Return the [X, Y] coordinate for the center point of the cell that contains the specified text.  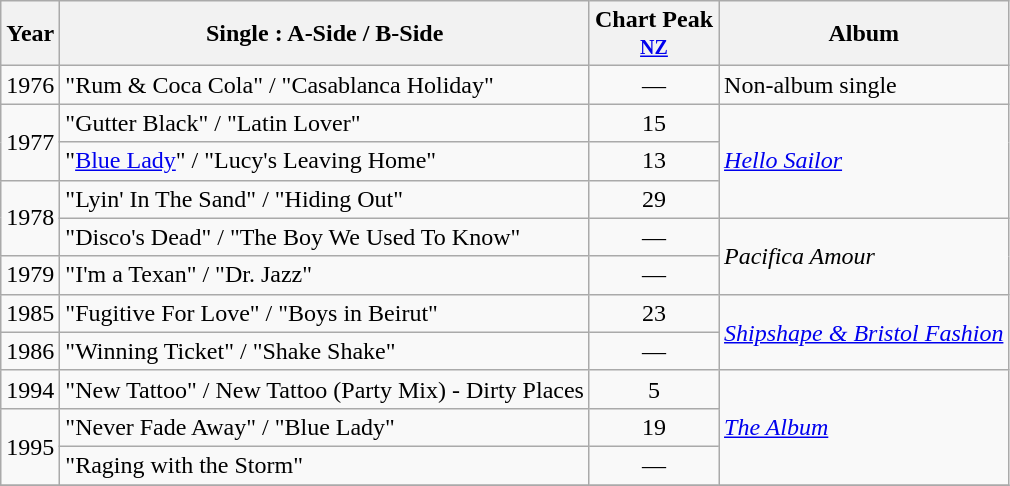
Pacifica Amour [864, 256]
13 [654, 161]
"Fugitive For Love" / "Boys in Beirut" [325, 313]
1978 [30, 218]
Non-album single [864, 85]
1976 [30, 85]
23 [654, 313]
1986 [30, 351]
Year [30, 34]
"I'm a Texan" / "Dr. Jazz" [325, 275]
19 [654, 427]
"Raging with the Storm" [325, 465]
5 [654, 389]
"Never Fade Away" / "Blue Lady" [325, 427]
Album [864, 34]
29 [654, 199]
1977 [30, 142]
Shipshape & Bristol Fashion [864, 332]
"Gutter Black" / "Latin Lover" [325, 123]
1979 [30, 275]
"Disco's Dead" / "The Boy We Used To Know" [325, 237]
1985 [30, 313]
The Album [864, 427]
Hello Sailor [864, 161]
"Rum & Coca Cola" / "Casablanca Holiday" [325, 85]
1995 [30, 446]
"Lyin' In The Sand" / "Hiding Out" [325, 199]
15 [654, 123]
Chart Peak NZ [654, 34]
"Blue Lady" / "Lucy's Leaving Home" [325, 161]
1994 [30, 389]
Single : A-Side / B-Side [325, 34]
"New Tattoo" / New Tattoo (Party Mix) - Dirty Places [325, 389]
"Winning Ticket" / "Shake Shake" [325, 351]
